Determine the [x, y] coordinate at the center of the cell enclosing the given text.  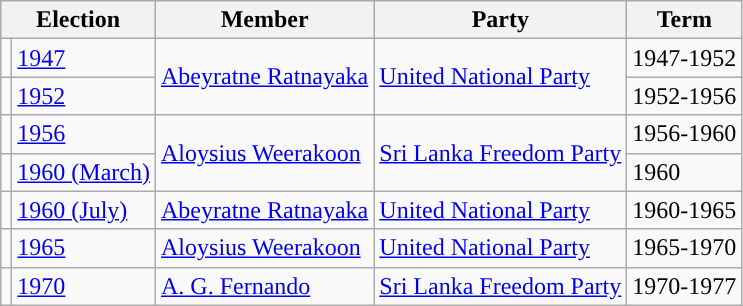
Party [500, 20]
1965 [84, 248]
1960 (July) [84, 210]
1952 [84, 96]
1960-1965 [684, 210]
1970 [84, 286]
1965-1970 [684, 248]
Term [684, 20]
1947-1952 [684, 58]
A. G. Fernando [265, 286]
Member [265, 20]
1960 [684, 172]
Election [78, 20]
1947 [84, 58]
1956 [84, 134]
1956-1960 [684, 134]
1970-1977 [684, 286]
1960 (March) [84, 172]
1952-1956 [684, 96]
